For the text-containing cell, return its midpoint in [X, Y] coordinate format. 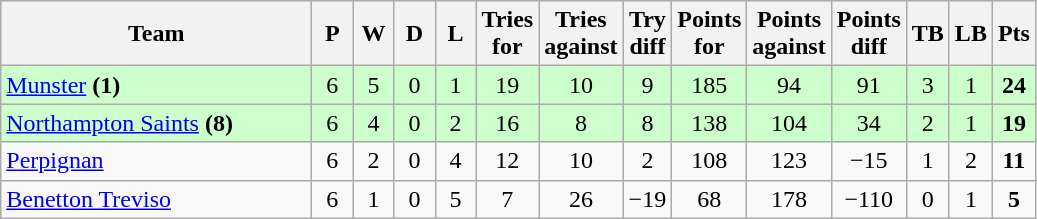
94 [789, 85]
−19 [648, 199]
Tries against [581, 34]
68 [710, 199]
Munster (1) [156, 85]
−15 [868, 161]
P [332, 34]
138 [710, 123]
123 [789, 161]
W [374, 34]
16 [508, 123]
7 [508, 199]
104 [789, 123]
Points for [710, 34]
Pts [1014, 34]
L [456, 34]
11 [1014, 161]
9 [648, 85]
Perpignan [156, 161]
3 [928, 85]
D [414, 34]
91 [868, 85]
Points diff [868, 34]
Benetton Treviso [156, 199]
TB [928, 34]
Northampton Saints (8) [156, 123]
Team [156, 34]
12 [508, 161]
Tries for [508, 34]
178 [789, 199]
185 [710, 85]
−110 [868, 199]
34 [868, 123]
LB [970, 34]
Points against [789, 34]
26 [581, 199]
Try diff [648, 34]
108 [710, 161]
24 [1014, 85]
